From the cell containing the given text, extract its center point as (x, y) coordinate. 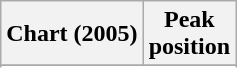
Chart (2005) (72, 34)
Peak position (189, 34)
